Scan for the cell matching the given text and deliver its [x, y] coordinate at center. 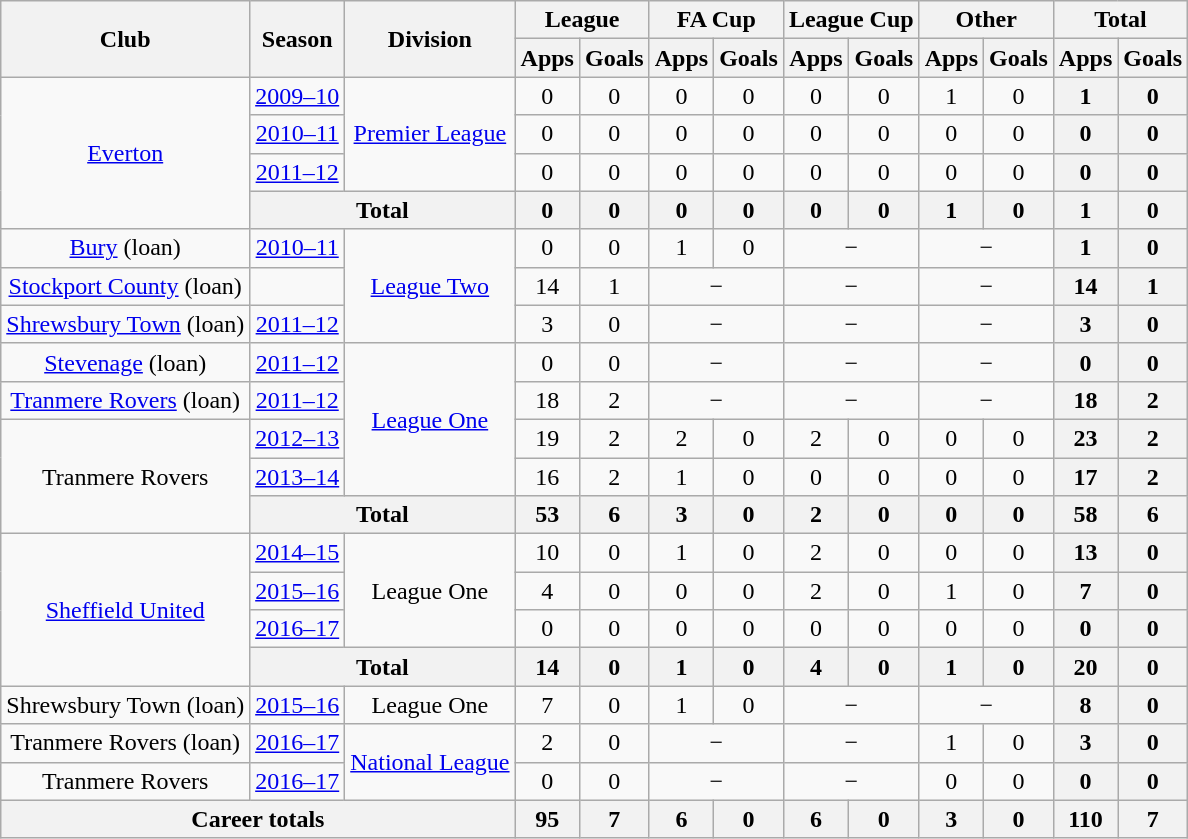
8 [1085, 705]
95 [547, 819]
110 [1085, 819]
Sheffield United [126, 610]
20 [1085, 667]
Stockport County (loan) [126, 286]
23 [1085, 438]
Season [298, 39]
17 [1085, 477]
10 [547, 553]
Stevenage (loan) [126, 362]
Bury (loan) [126, 248]
16 [547, 477]
National League [430, 762]
FA Cup [716, 20]
13 [1085, 553]
19 [547, 438]
Premier League [430, 134]
2013–14 [298, 477]
League Two [430, 286]
League Cup [851, 20]
2014–15 [298, 553]
58 [1085, 515]
Club [126, 39]
League [582, 20]
Career totals [258, 819]
Division [430, 39]
Other [986, 20]
Everton [126, 153]
53 [547, 515]
2012–13 [298, 438]
2009–10 [298, 96]
